Search for the cell housing the specified text and yield its [x, y] center coordinate. 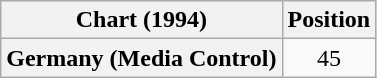
Germany (Media Control) [142, 58]
45 [329, 58]
Chart (1994) [142, 20]
Position [329, 20]
